Search for the cell housing the specified text and yield its [x, y] center coordinate. 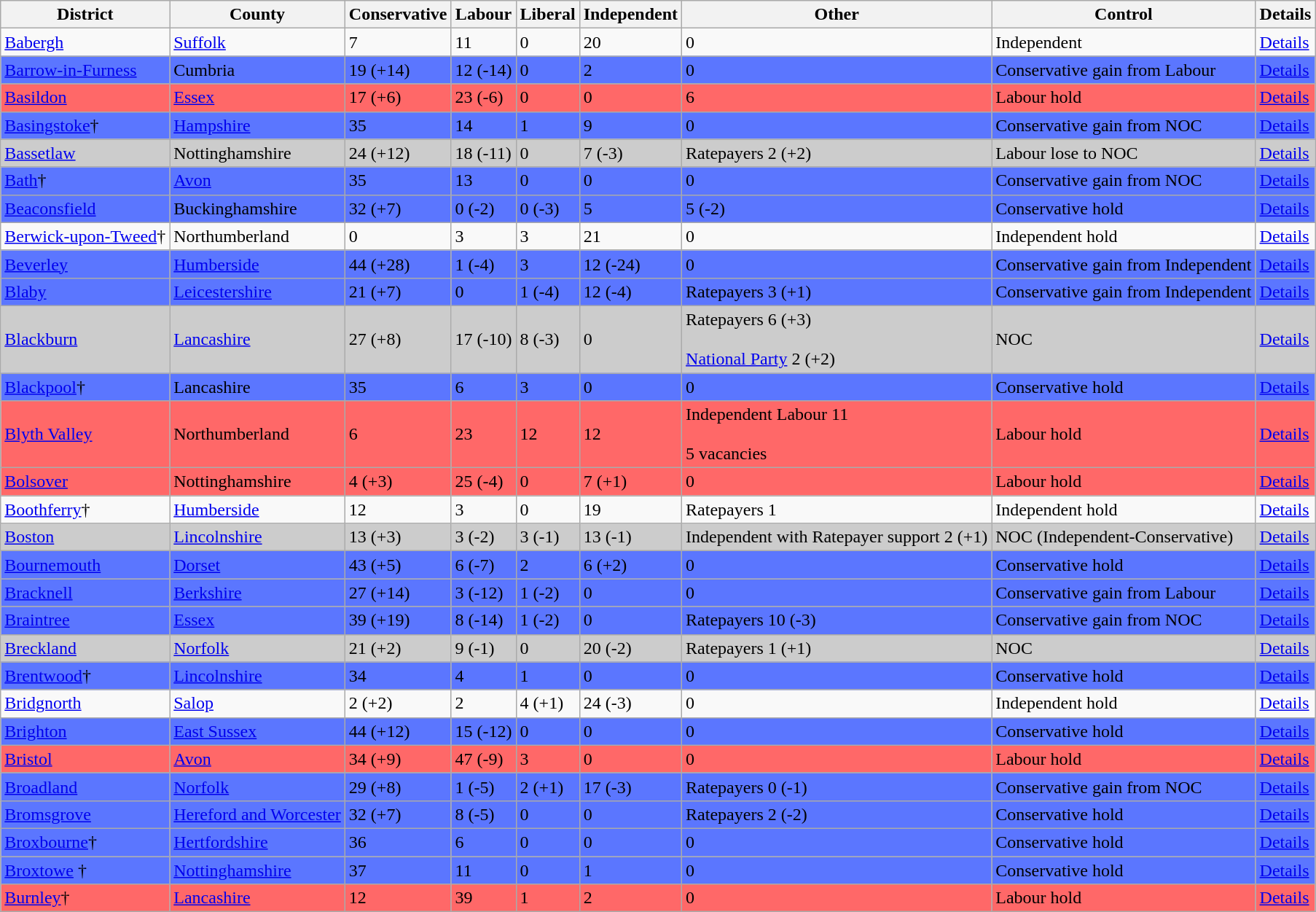
9 (-1) [484, 648]
Dorset [258, 565]
44 (+12) [398, 731]
Barrow-in-Furness [85, 70]
8 (-3) [548, 339]
Bracknell [85, 593]
17 (-10) [484, 339]
2 (+1) [548, 787]
23 (-6) [484, 98]
Babergh [85, 42]
Cumbria [258, 70]
7 (+1) [630, 482]
Buckinghamshire [258, 208]
NOC (Independent-Conservative) [1124, 537]
Bristol [85, 759]
19 [630, 510]
0 (-3) [548, 208]
Independent with Ratepayer support 2 (+1) [837, 537]
Breckland [85, 648]
8 (-14) [484, 620]
Independent Labour 115 vacancies [837, 434]
Blackburn [85, 339]
Ratepayers 2 (-2) [837, 814]
Berkshire [258, 593]
6 (-7) [484, 565]
Ratepayers 10 (-3) [837, 620]
44 (+28) [398, 264]
Basildon [85, 98]
Liberal [548, 15]
Ratepayers 3 (+1) [837, 292]
4 (+3) [398, 482]
Salop [258, 704]
21 (+2) [398, 648]
23 [484, 434]
East Sussex [258, 731]
36 [398, 842]
5 (-2) [837, 208]
Berwick-upon-Tweed† [85, 236]
Conservative [398, 15]
6 (+2) [630, 565]
Broxbourne† [85, 842]
29 (+8) [398, 787]
Ratepayers 6 (+3)National Party 2 (+2) [837, 339]
Beverley [85, 264]
Labour lose to NOC [1124, 153]
Boston [85, 537]
Other [837, 15]
Bassetlaw [85, 153]
37 [398, 870]
25 (-4) [484, 482]
39 [484, 898]
Beaconsfield [85, 208]
12 (-14) [484, 70]
Brentwood† [85, 676]
Bromsgrove [85, 814]
12 (-4) [630, 292]
Broadland [85, 787]
Brighton [85, 731]
Broxtowe † [85, 870]
24 (-3) [630, 704]
Bridgnorth [85, 704]
1 (-5) [484, 787]
17 (+6) [398, 98]
District [85, 15]
8 (-5) [484, 814]
27 (+14) [398, 593]
Bath† [85, 181]
20 [630, 42]
13 (+3) [398, 537]
Bournemouth [85, 565]
Hereford and Worcester [258, 814]
Ratepayers 1 [837, 510]
18 (-11) [484, 153]
Boothferry† [85, 510]
Control [1124, 15]
21 (+7) [398, 292]
2 (+2) [398, 704]
21 [630, 236]
15 (-12) [484, 731]
4 [484, 676]
Hertfordshire [258, 842]
Leicestershire [258, 292]
39 (+19) [398, 620]
9 [630, 125]
47 (-9) [484, 759]
Braintree [85, 620]
13 (-1) [630, 537]
3 (-12) [484, 593]
17 (-3) [630, 787]
14 [484, 125]
4 (+1) [548, 704]
Hampshire [258, 125]
Ratepayers 1 (+1) [837, 648]
County [258, 15]
3 (-1) [548, 537]
Ratepayers 0 (-1) [837, 787]
12 (-24) [630, 264]
Ratepayers 2 (+2) [837, 153]
27 (+8) [398, 339]
Bolsover [85, 482]
Labour [484, 15]
20 (-2) [630, 648]
5 [630, 208]
24 (+12) [398, 153]
Blyth Valley [85, 434]
7 [398, 42]
7 (-3) [630, 153]
43 (+5) [398, 565]
Burnley† [85, 898]
Basingstoke† [85, 125]
Blackpool† [85, 387]
0 (-2) [484, 208]
19 (+14) [398, 70]
3 (-2) [484, 537]
13 [484, 181]
34 [398, 676]
34 (+9) [398, 759]
Blaby [85, 292]
Suffolk [258, 42]
